Provide the (X, Y) coordinate of the cell's center where the given text is located.  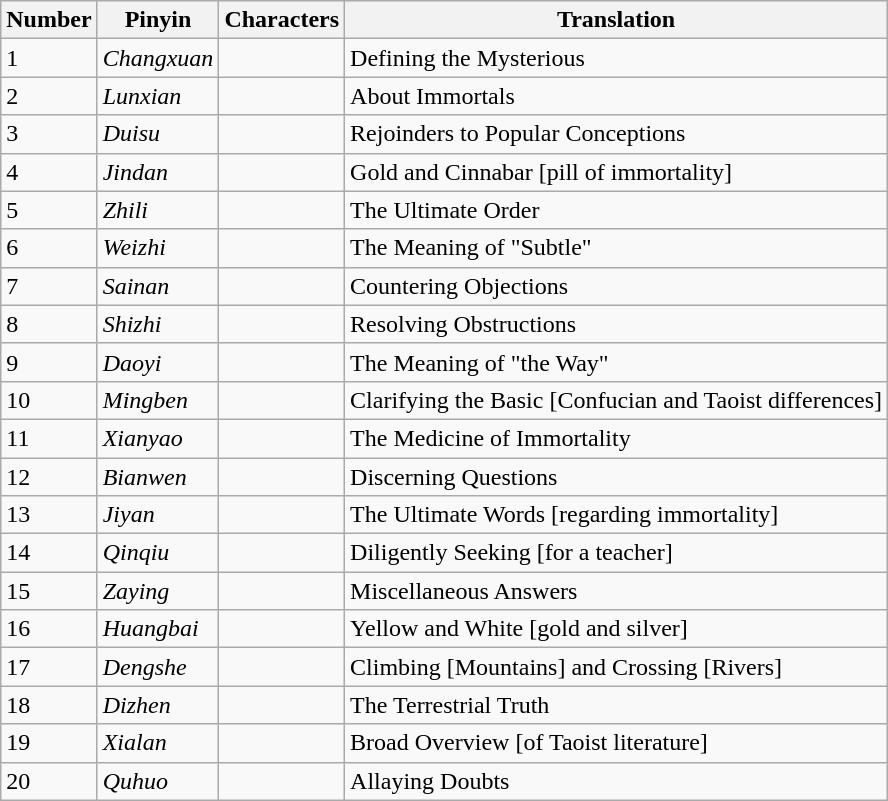
17 (49, 667)
Allaying Doubts (616, 781)
Translation (616, 20)
Jindan (158, 172)
Huangbai (158, 629)
The Meaning of "Subtle" (616, 248)
2 (49, 96)
20 (49, 781)
About Immortals (616, 96)
Bianwen (158, 477)
Defining the Mysterious (616, 58)
14 (49, 553)
Climbing [Mountains] and Crossing [Rivers] (616, 667)
Lunxian (158, 96)
Sainan (158, 286)
Clarifying the Basic [Confucian and Taoist differences] (616, 400)
Weizhi (158, 248)
The Medicine of Immortality (616, 438)
Dizhen (158, 705)
Broad Overview [of Taoist literature] (616, 743)
7 (49, 286)
The Ultimate Words [regarding immortality] (616, 515)
Quhuo (158, 781)
Pinyin (158, 20)
5 (49, 210)
Countering Objections (616, 286)
8 (49, 324)
19 (49, 743)
Mingben (158, 400)
Zhili (158, 210)
Yellow and White [gold and silver] (616, 629)
10 (49, 400)
The Terrestrial Truth (616, 705)
3 (49, 134)
4 (49, 172)
15 (49, 591)
Miscellaneous Answers (616, 591)
Rejoinders to Popular Conceptions (616, 134)
13 (49, 515)
The Ultimate Order (616, 210)
16 (49, 629)
The Meaning of "the Way" (616, 362)
Xianyao (158, 438)
Resolving Obstructions (616, 324)
Zaying (158, 591)
Number (49, 20)
Shizhi (158, 324)
18 (49, 705)
Qinqiu (158, 553)
Characters (282, 20)
Jiyan (158, 515)
9 (49, 362)
Xialan (158, 743)
Discerning Questions (616, 477)
12 (49, 477)
Duisu (158, 134)
Diligently Seeking [for a teacher] (616, 553)
6 (49, 248)
11 (49, 438)
Daoyi (158, 362)
1 (49, 58)
Gold and Cinnabar [pill of immortality] (616, 172)
Dengshe (158, 667)
Changxuan (158, 58)
